Identify which cell holds the provided text, then report its [X, Y] central coordinate. 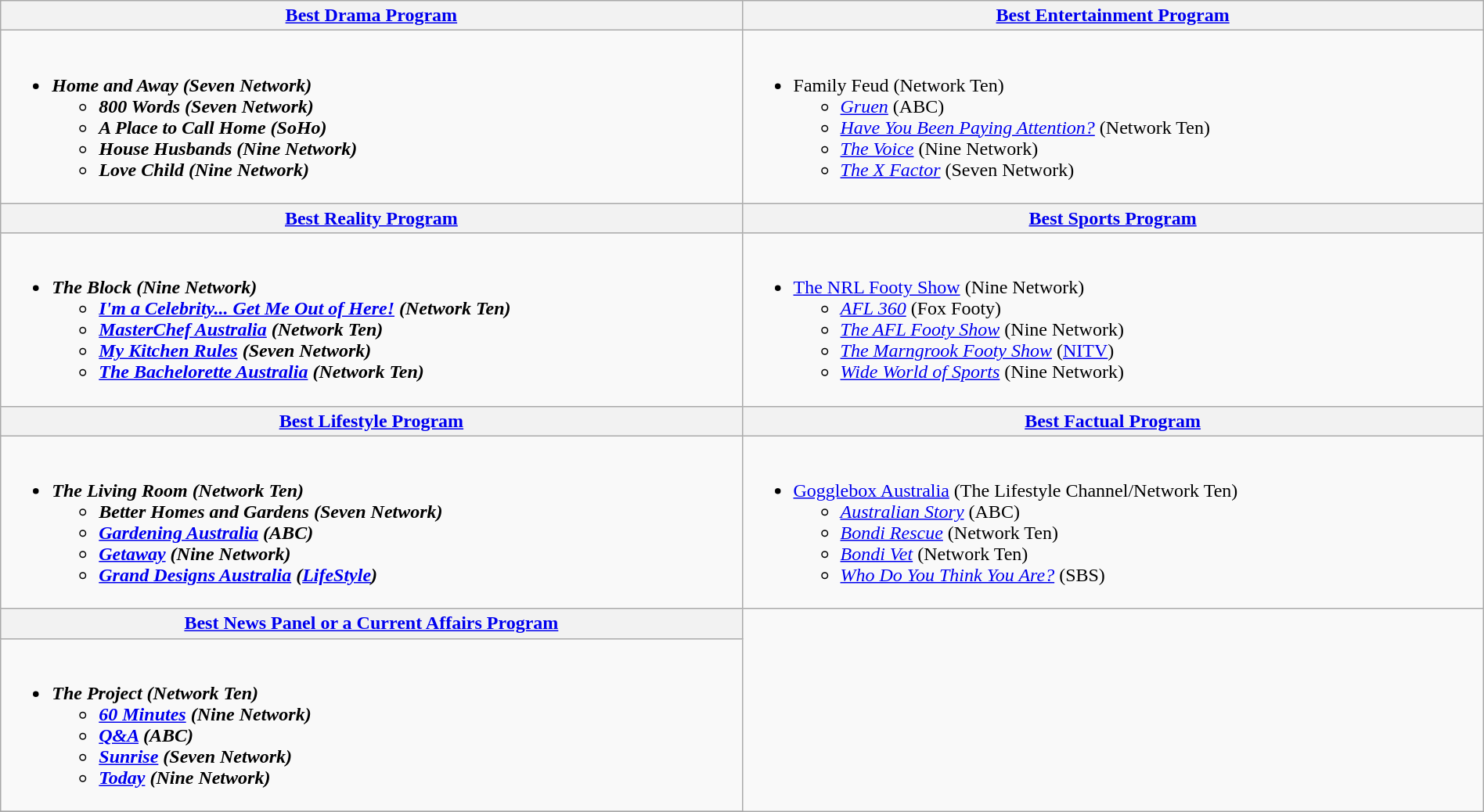
Family Feud (Network Ten)Gruen (ABC)Have You Been Paying Attention? (Network Ten)The Voice (Nine Network)The X Factor (Seven Network) [1113, 117]
Best Reality Program [371, 218]
Home and Away (Seven Network)800 Words (Seven Network)A Place to Call Home (SoHo)House Husbands (Nine Network)Love Child (Nine Network) [371, 117]
Best Factual Program [1113, 421]
Best Entertainment Program [1113, 16]
Best News Panel or a Current Affairs Program [371, 623]
Best Drama Program [371, 16]
Best Sports Program [1113, 218]
Best Lifestyle Program [371, 421]
The Project (Network Ten)60 Minutes (Nine Network)Q&A (ABC)Sunrise (Seven Network)Today (Nine Network) [371, 724]
